Locate the cell with the specified text and output its [x, y] center coordinate. 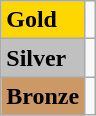
Gold [43, 20]
Silver [43, 58]
Bronze [43, 96]
